Return [X, Y] of the center of cell containing provided text 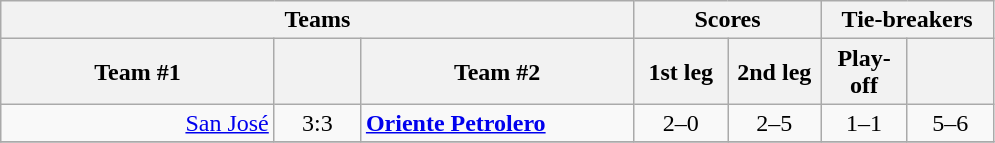
5–6 [950, 123]
Teams [318, 20]
2–0 [681, 123]
Team #2 [497, 72]
Team #1 [138, 72]
3:3 [317, 123]
2nd leg [775, 72]
Oriente Petrolero [497, 123]
1st leg [681, 72]
Scores [728, 20]
San José [138, 123]
Tie-breakers [907, 20]
Play-off [864, 72]
2–5 [775, 123]
1–1 [864, 123]
